From the cell containing the given text, extract its center point as [X, Y] coordinate. 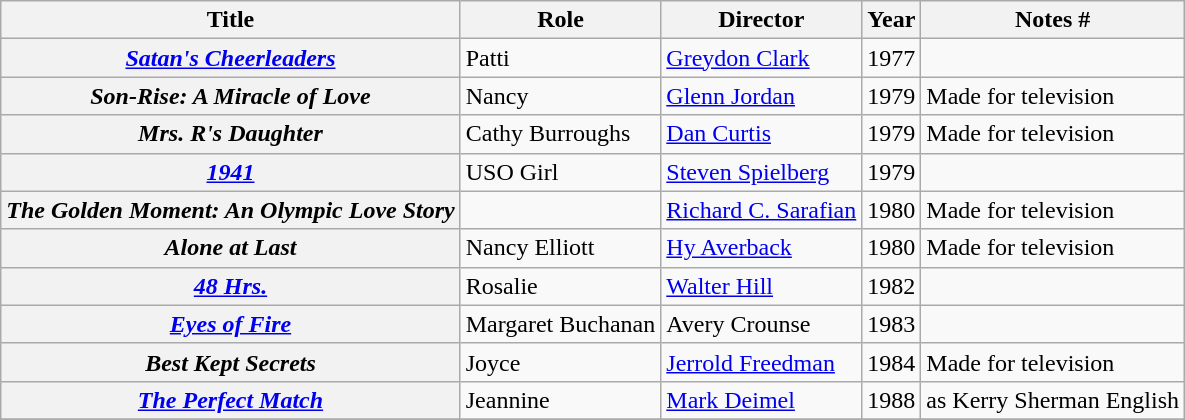
Eyes of Fire [230, 324]
Nancy [560, 96]
Cathy Burroughs [560, 134]
Role [560, 20]
Best Kept Secrets [230, 362]
USO Girl [560, 172]
Nancy Elliott [560, 248]
1984 [892, 362]
Walter Hill [762, 286]
Mrs. R's Daughter [230, 134]
Margaret Buchanan [560, 324]
Satan's Cheerleaders [230, 58]
Son-Rise: A Miracle of Love [230, 96]
Hy Averback [762, 248]
as Kerry Sherman English [1053, 400]
1941 [230, 172]
Dan Curtis [762, 134]
Patti [560, 58]
Notes # [1053, 20]
Avery Crounse [762, 324]
1983 [892, 324]
1988 [892, 400]
Glenn Jordan [762, 96]
The Perfect Match [230, 400]
48 Hrs. [230, 286]
The Golden Moment: An Olympic Love Story [230, 210]
Rosalie [560, 286]
Greydon Clark [762, 58]
1982 [892, 286]
Steven Spielberg [762, 172]
1977 [892, 58]
Director [762, 20]
Alone at Last [230, 248]
Jerrold Freedman [762, 362]
Jeannine [560, 400]
Mark Deimel [762, 400]
Title [230, 20]
Richard C. Sarafian [762, 210]
Joyce [560, 362]
Year [892, 20]
